Locate the cell with the specified text and output its (x, y) center coordinate. 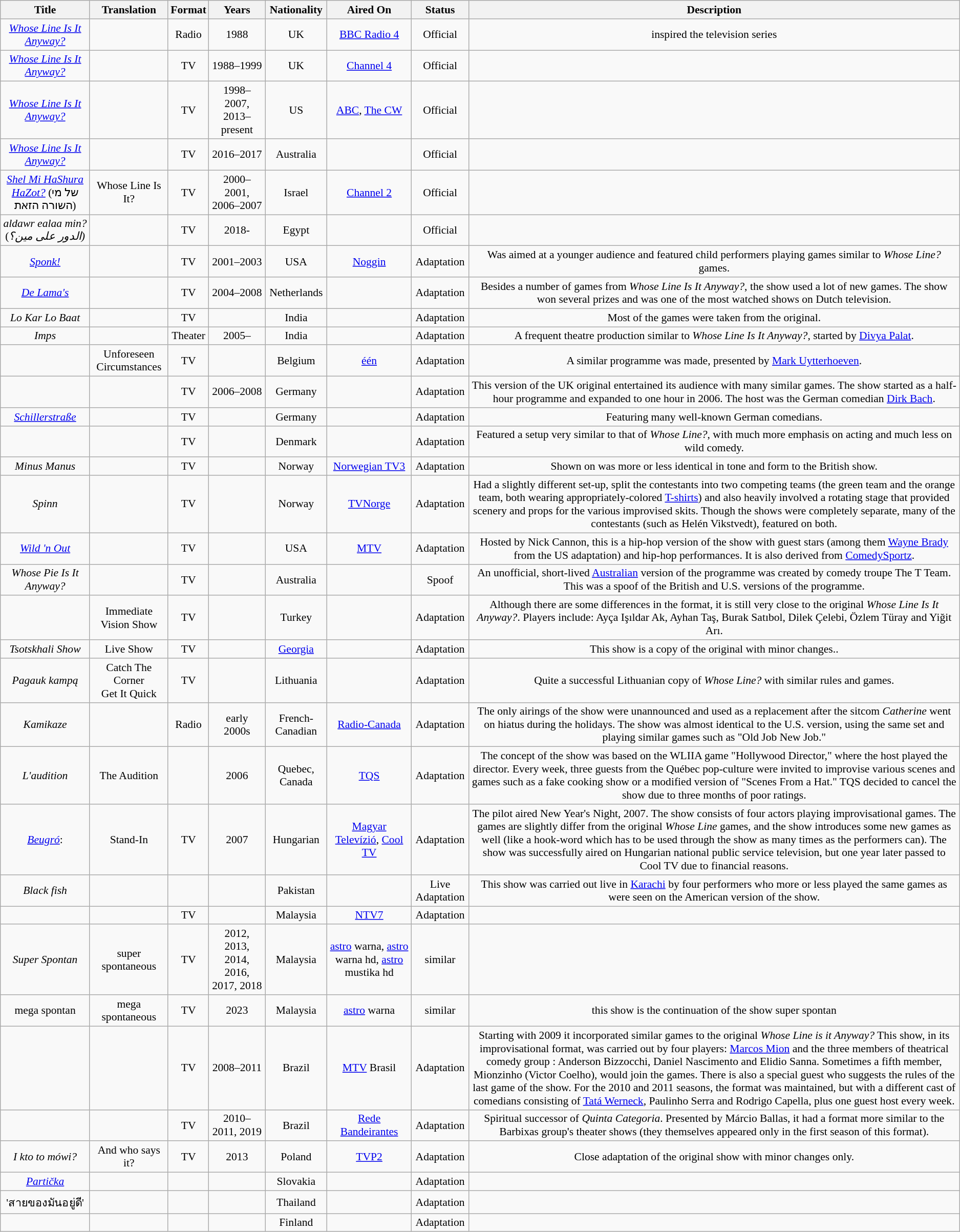
Thailand (296, 1202)
Status (440, 10)
2023 (237, 1010)
2018- (237, 231)
Channel 4 (369, 66)
1988 (237, 35)
2013 (237, 1157)
TVP2 (369, 1157)
MTV (369, 548)
Netherlands (296, 293)
super spontaneous (129, 960)
2016–2017 (237, 155)
Featured a setup very similar to that of Whose Line?, with much more emphasis on acting and much less on wild comedy. (714, 442)
ABC, The CW (369, 110)
Slovakia (296, 1182)
Denmark (296, 442)
Poland (296, 1157)
Black fish (45, 890)
L'audition (45, 776)
I kto to mówi? (45, 1157)
één (369, 361)
1998–2007, 2013–present (237, 110)
2008–2011 (237, 1068)
2006 (237, 776)
French-Canadian (296, 724)
1988–1999 (237, 66)
Immediate Vision Show (129, 618)
Most of the games were taken from the original. (714, 318)
Norwegian TV3 (369, 467)
Title (45, 10)
BBC Radio 4 (369, 35)
2001–2003 (237, 261)
Magyar Televízió, Cool TV (369, 840)
US (296, 110)
inspired the television series (714, 35)
Hungarian (296, 840)
2006–2008 (237, 392)
astro warna (369, 1010)
Channel 2 (369, 193)
Spoof (440, 580)
Partička (45, 1182)
Belgium (296, 361)
Unforeseen Circumstances (129, 361)
A similar programme was made, presented by Mark Uytterhoeven. (714, 361)
2005– (237, 336)
Kamikaze (45, 724)
This show was carried out live in Karachi by four performers who more or less played the same games as were seen on the American version of the show. (714, 890)
this show is the continuation of the show super spontan (714, 1010)
Quebec, Canada (296, 776)
Egypt (296, 231)
Tsotskhali Show (45, 649)
2004–2008 (237, 293)
Description (714, 10)
Minus Manus (45, 467)
Lo Kar Lo Baat (45, 318)
De Lama's (45, 293)
Stand-In (129, 840)
Aired On (369, 10)
Imps (45, 336)
Pakistan (296, 890)
TQS (369, 776)
A frequent theatre production similar to Whose Line Is It Anyway?, started by Divya Palat. (714, 336)
mega spontan (45, 1010)
Radio-Canada (369, 724)
Super Spontan (45, 960)
Quite a successful Lithuanian copy of Whose Line? with similar rules and games. (714, 680)
Shel Mi HaShura HaZot? (של מי השורה הזאת) (45, 193)
2012, 2013, 2014, 2016, 2017, 2018 (237, 960)
Israel (296, 193)
Whose Pie Is It Anyway? (45, 580)
astro warna, astro warna hd, astro mustika hd (369, 960)
Noggin (369, 261)
Rede Bandeirantes (369, 1125)
Sponk! (45, 261)
MTV Brasil (369, 1068)
Featuring many well-known German comedians. (714, 417)
mega spontaneous (129, 1010)
Schillerstraße (45, 417)
Shown on was more or less identical in tone and form to the British show. (714, 467)
'สายของมันอยู่ดี' (45, 1202)
This show is a copy of the original with minor changes.. (714, 649)
Spinn (45, 504)
Live Show (129, 649)
Wild 'n Out (45, 548)
And who says it? (129, 1157)
The Audition (129, 776)
Theater (188, 336)
Was aimed at a younger audience and featured child performers playing games similar to Whose Line? games. (714, 261)
aldawr ealaa min? (الدور على مين؟) (45, 231)
NTV7 (369, 915)
Pagauk kampą (45, 680)
Catch The CornerGet It Quick (129, 680)
Finland (296, 1223)
Beugró: (45, 840)
early 2000s (237, 724)
Lithuania (296, 680)
Georgia (296, 649)
Whose Line Is It? (129, 193)
Years (237, 10)
TVNorge (369, 504)
2000–2001, 2006–2007 (237, 193)
2007 (237, 840)
Nationality (296, 10)
Turkey (296, 618)
Live Adaptation (440, 890)
2010–2011, 2019 (237, 1125)
Format (188, 10)
Close adaptation of the original show with minor changes only. (714, 1157)
Translation (129, 10)
